Determine the (x, y) coordinate at the center of the cell enclosing the given text.  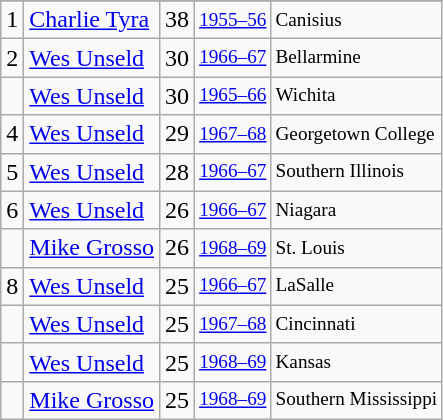
Bellarmine (356, 58)
8 (12, 286)
Charlie Tyra (92, 20)
1 (12, 20)
6 (12, 210)
4 (12, 134)
Canisius (356, 20)
1965–66 (233, 96)
2 (12, 58)
38 (178, 20)
Southern Mississippi (356, 400)
5 (12, 172)
28 (178, 172)
Cincinnati (356, 324)
1955–56 (233, 20)
Southern Illinois (356, 172)
LaSalle (356, 286)
Georgetown College (356, 134)
Wichita (356, 96)
29 (178, 134)
St. Louis (356, 248)
Niagara (356, 210)
Kansas (356, 362)
